From the cell containing the given text, extract its center point as [X, Y] coordinate. 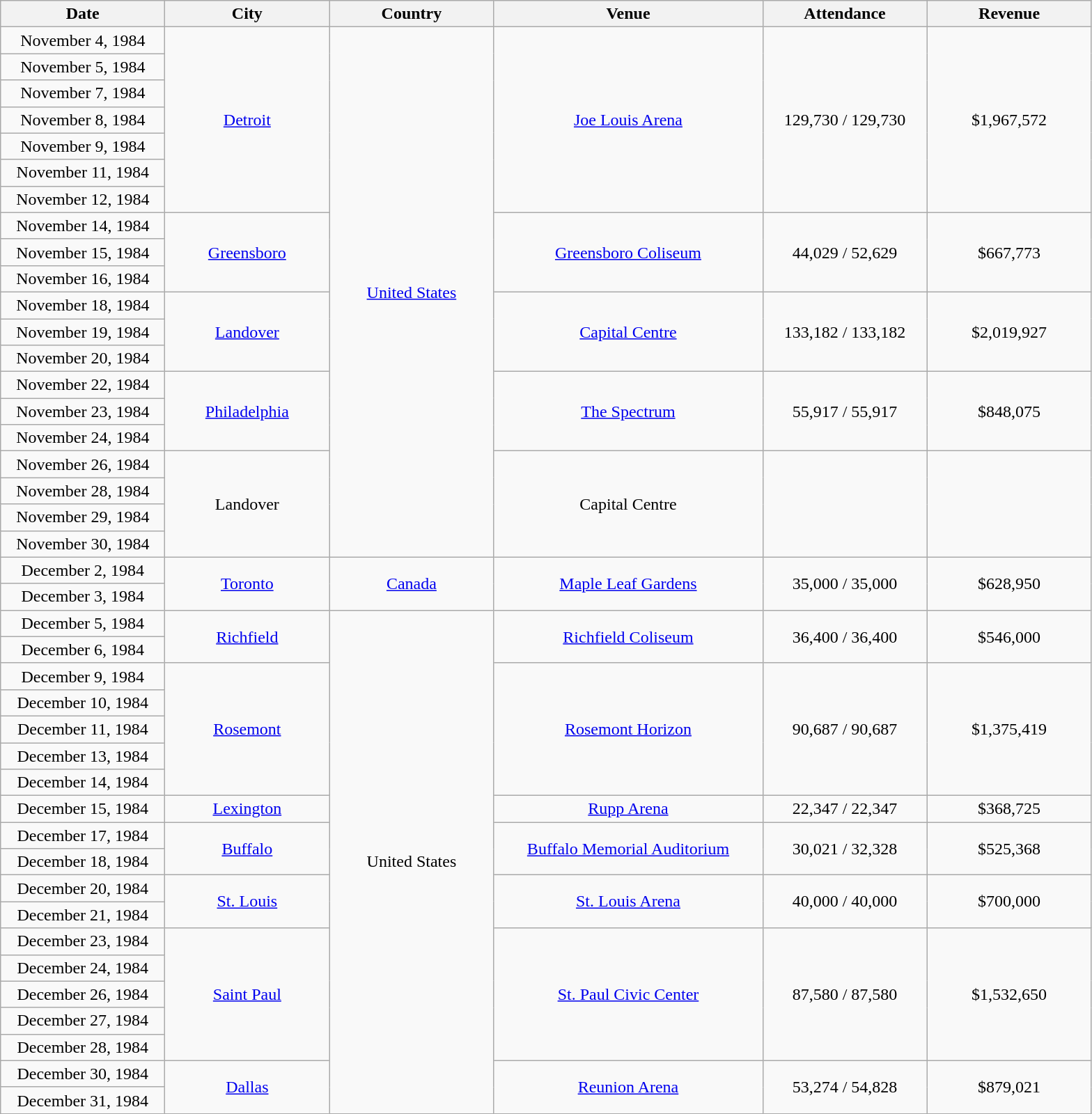
$700,000 [1009, 902]
55,917 / 55,917 [845, 411]
$1,375,419 [1009, 729]
November 15, 1984 [83, 252]
Detroit [247, 120]
129,730 / 129,730 [845, 120]
November 24, 1984 [83, 438]
December 20, 1984 [83, 888]
November 4, 1984 [83, 40]
Country [412, 14]
Greensboro Coliseum [628, 252]
87,580 / 87,580 [845, 994]
December 15, 1984 [83, 809]
$368,725 [1009, 809]
November 5, 1984 [83, 67]
December 5, 1984 [83, 623]
44,029 / 52,629 [845, 252]
Greensboro [247, 252]
$848,075 [1009, 411]
November 20, 1984 [83, 359]
November 23, 1984 [83, 411]
$1,967,572 [1009, 120]
November 11, 1984 [83, 173]
City [247, 14]
Date [83, 14]
St. Louis [247, 902]
December 6, 1984 [83, 650]
Buffalo Memorial Auditorium [628, 849]
November 19, 1984 [83, 332]
Venue [628, 14]
Maple Leaf Gardens [628, 583]
22,347 / 22,347 [845, 809]
December 23, 1984 [83, 941]
December 31, 1984 [83, 1100]
$879,021 [1009, 1087]
$2,019,927 [1009, 331]
December 27, 1984 [83, 1021]
Richfield [247, 636]
November 12, 1984 [83, 199]
133,182 / 133,182 [845, 331]
December 30, 1984 [83, 1074]
90,687 / 90,687 [845, 729]
December 11, 1984 [83, 729]
November 22, 1984 [83, 385]
Rosemont Horizon [628, 729]
Revenue [1009, 14]
36,400 / 36,400 [845, 636]
St. Paul Civic Center [628, 994]
$628,950 [1009, 583]
Philadelphia [247, 411]
November 26, 1984 [83, 464]
December 13, 1984 [83, 755]
40,000 / 40,000 [845, 902]
Dallas [247, 1087]
November 8, 1984 [83, 120]
December 24, 1984 [83, 968]
$667,773 [1009, 252]
$1,532,650 [1009, 994]
St. Louis Arena [628, 902]
Lexington [247, 809]
December 26, 1984 [83, 994]
The Spectrum [628, 411]
December 3, 1984 [83, 597]
Rosemont [247, 729]
November 7, 1984 [83, 93]
November 16, 1984 [83, 278]
Rupp Arena [628, 809]
November 28, 1984 [83, 491]
December 17, 1984 [83, 835]
Richfield Coliseum [628, 636]
Toronto [247, 583]
Attendance [845, 14]
53,274 / 54,828 [845, 1087]
$546,000 [1009, 636]
November 29, 1984 [83, 517]
December 21, 1984 [83, 915]
30,021 / 32,328 [845, 849]
December 2, 1984 [83, 570]
December 10, 1984 [83, 703]
35,000 / 35,000 [845, 583]
Reunion Arena [628, 1087]
December 9, 1984 [83, 676]
December 14, 1984 [83, 783]
Buffalo [247, 849]
December 28, 1984 [83, 1047]
$525,368 [1009, 849]
Saint Paul [247, 994]
December 18, 1984 [83, 862]
Canada [412, 583]
Joe Louis Arena [628, 120]
November 18, 1984 [83, 305]
November 30, 1984 [83, 544]
November 9, 1984 [83, 146]
November 14, 1984 [83, 226]
